Pinpoint the cell where the given text exists, returning its [x, y] midpoint coordinate. 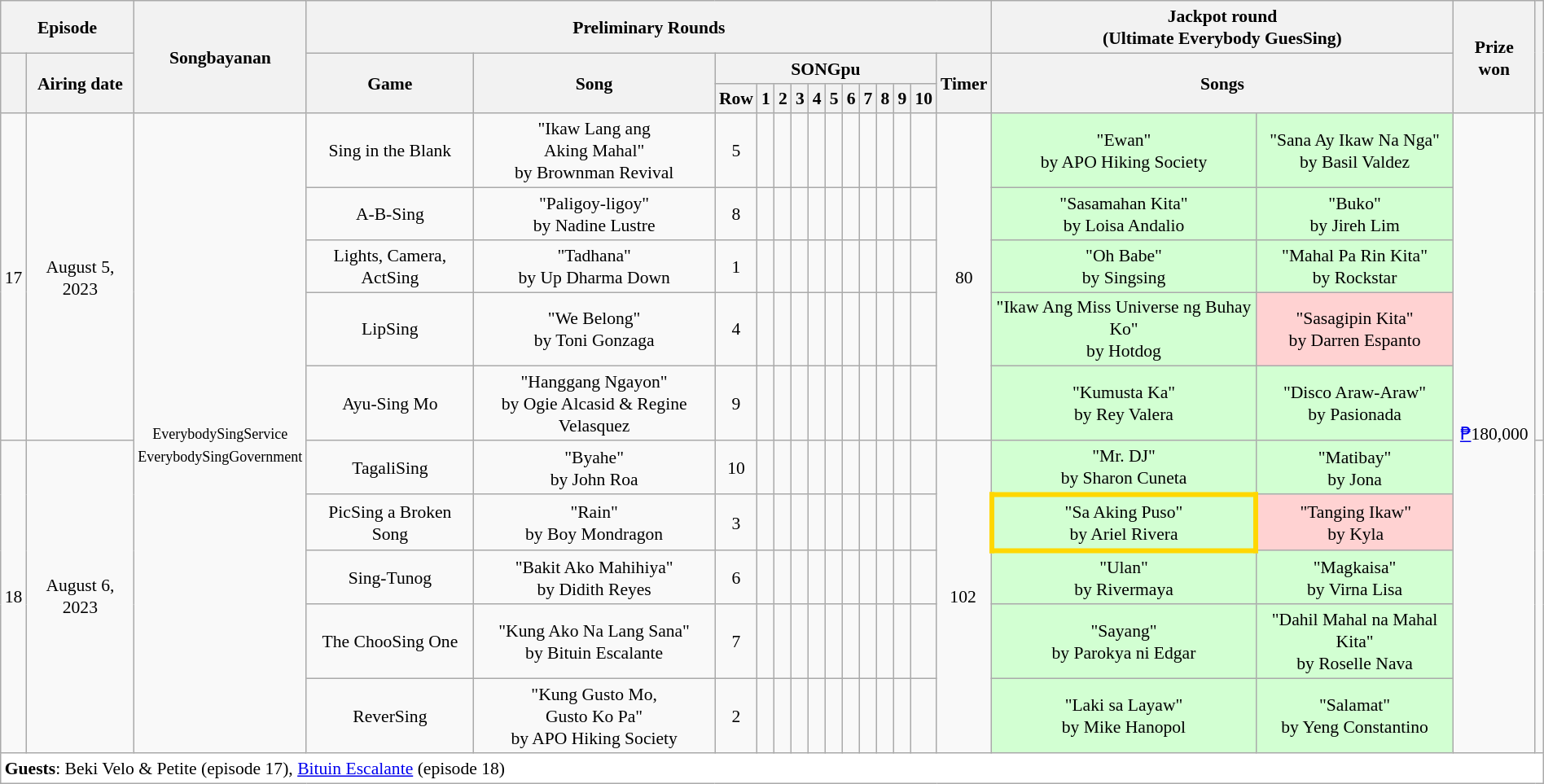
"Sayang"by Parokya ni Edgar [1124, 642]
"Ewan"by APO Hiking Society [1124, 151]
"Kung Gusto Mo,Gusto Ko Pa"by APO Hiking Society [594, 716]
"Sasagipin Kita"by Darren Espanto [1355, 329]
A-B-Sing [389, 214]
17 [14, 278]
"Ikaw Ang Miss Universe ng Buhay Ko"by Hotdog [1124, 329]
Songs [1222, 83]
EverybodySingServiceEverybodySingGovernment [220, 433]
Jackpot round(Ultimate Everybody GuesSing) [1222, 27]
Sing in the Blank [389, 151]
"Byahe"by John Roa [594, 467]
"Ulan"by Rivermaya [1124, 577]
"Sa Aking Puso"by Ariel Rivera [1124, 523]
"Rain"by Boy Mondragon [594, 523]
"Tadhana"by Up Dharma Down [594, 266]
Songbayanan [220, 57]
"Laki sa Layaw"by Mike Hanopol [1124, 716]
August 5, 2023 [80, 278]
"Sana Ay Ikaw Na Nga"by Basil Valdez [1355, 151]
"Dahil Mahal na Mahal Kita"by Roselle Nava [1355, 642]
LipSing [389, 329]
"Ikaw Lang angAking Mahal"by Brownman Revival [594, 151]
August 6, 2023 [80, 597]
Row [736, 98]
"Disco Araw-Araw"by Pasionada [1355, 404]
Airing date [80, 83]
"Magkaisa"by Virna Lisa [1355, 577]
Ayu-Sing Mo [389, 404]
₱180,000 [1494, 433]
"Sasamahan Kita"by Loisa Andalio [1124, 214]
Prize won [1494, 57]
ReverSing [389, 716]
102 [964, 597]
Sing-Tunog [389, 577]
The ChooSing One [389, 642]
"Buko"by Jireh Lim [1355, 214]
Preliminary Rounds [648, 27]
Timer [964, 83]
Lights, Camera, ActSing [389, 266]
"We Belong"by Toni Gonzaga [594, 329]
18 [14, 597]
Game [389, 83]
Guests: Beki Velo & Petite (episode 17), Bituin Escalante (episode 18) [772, 769]
"Bakit Ako Mahihiya"by Didith Reyes [594, 577]
"Oh Babe"by Singsing [1124, 266]
"Kumusta Ka"by Rey Valera [1124, 404]
"Paligoy-ligoy"by Nadine Lustre [594, 214]
"Matibay"by Jona [1355, 467]
"Kung Ako Na Lang Sana"by Bituin Escalante [594, 642]
"Tanging Ikaw"by Kyla [1355, 523]
Episode [68, 27]
PicSing a Broken Song [389, 523]
"Mr. DJ"by Sharon Cuneta [1124, 467]
"Salamat"by Yeng Constantino [1355, 716]
Song [594, 83]
80 [964, 278]
TagaliSing [389, 467]
"Mahal Pa Rin Kita"by Rockstar [1355, 266]
"Hanggang Ngayon"by Ogie Alcasid & Regine Velasquez [594, 404]
SONGpu [826, 68]
